Scan for the cell matching the given text and deliver its (x, y) coordinate at center. 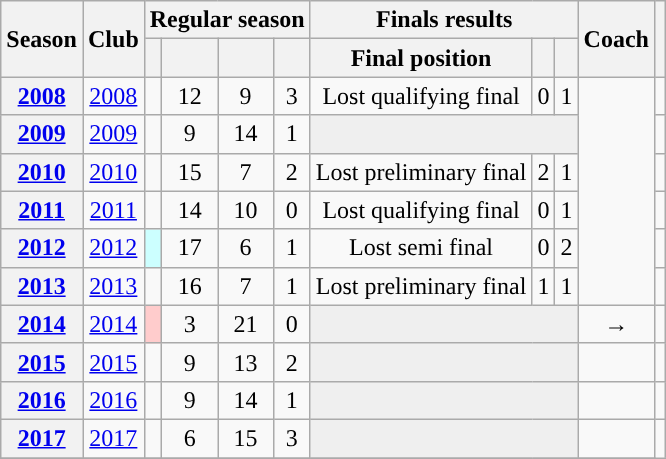
→ (616, 324)
21 (246, 324)
Club (113, 39)
Finals results (444, 20)
Season (42, 39)
10 (246, 210)
Regular season (227, 20)
16 (190, 286)
Final position (421, 58)
Lost semi final (421, 248)
12 (190, 96)
17 (190, 248)
13 (246, 362)
Coach (616, 39)
